Return the [X, Y] coordinate for the center point of the cell that contains the specified text.  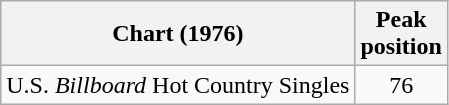
Peakposition [401, 34]
U.S. Billboard Hot Country Singles [178, 85]
Chart (1976) [178, 34]
76 [401, 85]
